For the text-containing cell, return its midpoint in (X, Y) coordinate format. 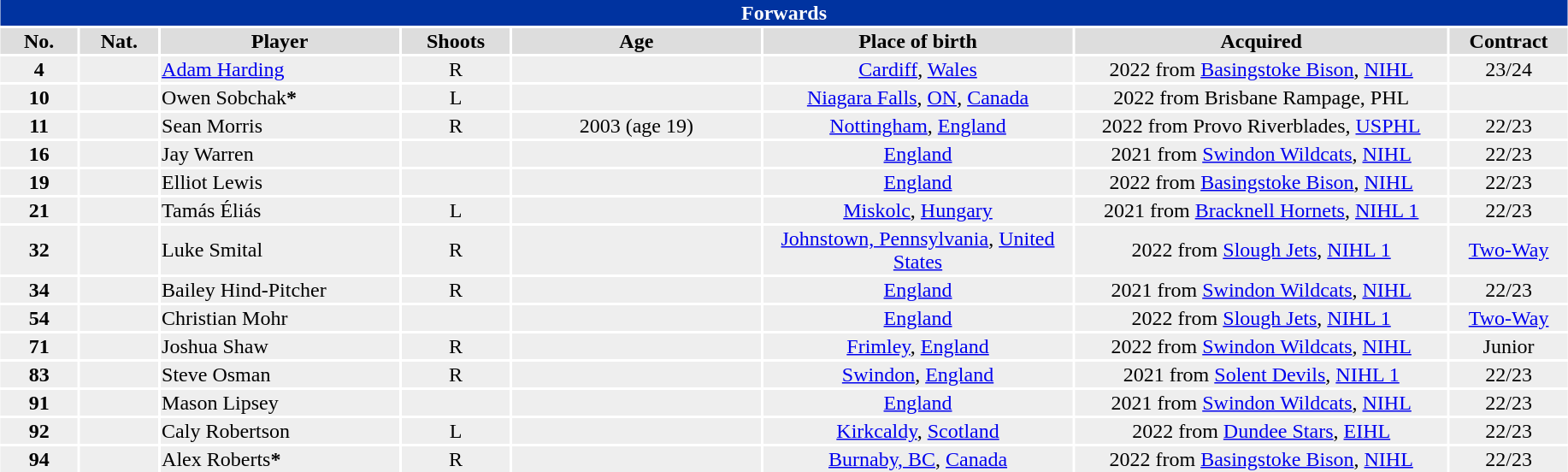
91 (39, 403)
Alex Roberts* (280, 459)
Luke Smital (280, 250)
Miskolc, Hungary (917, 210)
4 (39, 69)
10 (39, 97)
71 (39, 346)
No. (39, 41)
Mason Lipsey (280, 403)
2022 from Brisbane Rampage, PHL (1262, 97)
2022 from Swindon Wildcats, NIHL (1262, 346)
Junior (1509, 346)
Joshua Shaw (280, 346)
Jay Warren (280, 154)
Forwards (783, 13)
Christian Mohr (280, 318)
11 (39, 126)
2021 from Bracknell Hornets, NIHL 1 (1262, 210)
16 (39, 154)
Bailey Hind-Pitcher (280, 290)
34 (39, 290)
Burnaby, BC, Canada (917, 459)
23/24 (1509, 69)
Place of birth (917, 41)
Tamás Éliás (280, 210)
Caly Robertson (280, 431)
Swindon, England (917, 375)
83 (39, 375)
2022 from Dundee Stars, EIHL (1262, 431)
Acquired (1262, 41)
Steve Osman (280, 375)
Contract (1509, 41)
Cardiff, Wales (917, 69)
Player (280, 41)
Sean Morris (280, 126)
2003 (age 19) (636, 126)
92 (39, 431)
32 (39, 250)
Kirkcaldy, Scotland (917, 431)
2021 from Solent Devils, NIHL 1 (1262, 375)
Adam Harding (280, 69)
Johnstown, Pennsylvania, United States (917, 250)
Nat. (120, 41)
Niagara Falls, ON, Canada (917, 97)
94 (39, 459)
2022 from Provo Riverblades, USPHL (1262, 126)
Elliot Lewis (280, 182)
Frimley, England (917, 346)
54 (39, 318)
Age (636, 41)
Owen Sobchak* (280, 97)
19 (39, 182)
Shoots (457, 41)
21 (39, 210)
Nottingham, England (917, 126)
